Identify which cell holds the provided text, then report its [X, Y] central coordinate. 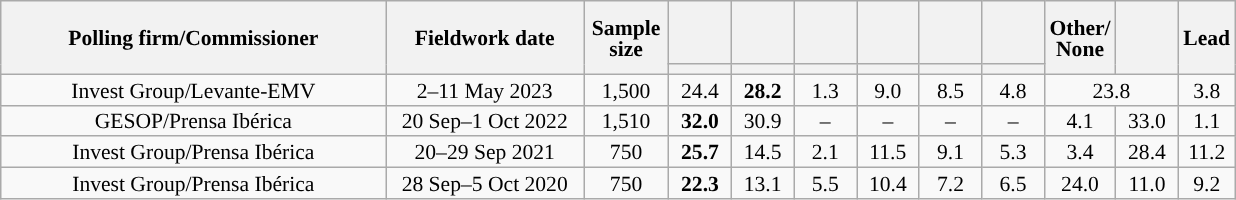
Other/None [1080, 38]
24.4 [700, 90]
8.5 [950, 90]
4.1 [1080, 120]
11.0 [1148, 184]
11.2 [1206, 152]
1.1 [1206, 120]
GESOP/Prensa Ibérica [194, 120]
1,510 [626, 120]
14.5 [762, 152]
23.8 [1111, 90]
Invest Group/Levante-EMV [194, 90]
2–11 May 2023 [485, 90]
5.5 [826, 184]
10.4 [888, 184]
33.0 [1148, 120]
13.1 [762, 184]
5.3 [1014, 152]
Polling firm/Commissioner [194, 38]
Lead [1206, 38]
7.2 [950, 184]
1,500 [626, 90]
30.9 [762, 120]
25.7 [700, 152]
Sample size [626, 38]
4.8 [1014, 90]
Fieldwork date [485, 38]
20 Sep–1 Oct 2022 [485, 120]
9.2 [1206, 184]
24.0 [1080, 184]
28.2 [762, 90]
6.5 [1014, 184]
9.1 [950, 152]
3.4 [1080, 152]
32.0 [700, 120]
3.8 [1206, 90]
1.3 [826, 90]
20–29 Sep 2021 [485, 152]
11.5 [888, 152]
9.0 [888, 90]
2.1 [826, 152]
28 Sep–5 Oct 2020 [485, 184]
28.4 [1148, 152]
22.3 [700, 184]
